Return the (x, y) coordinate for the center point of the cell that contains the specified text.  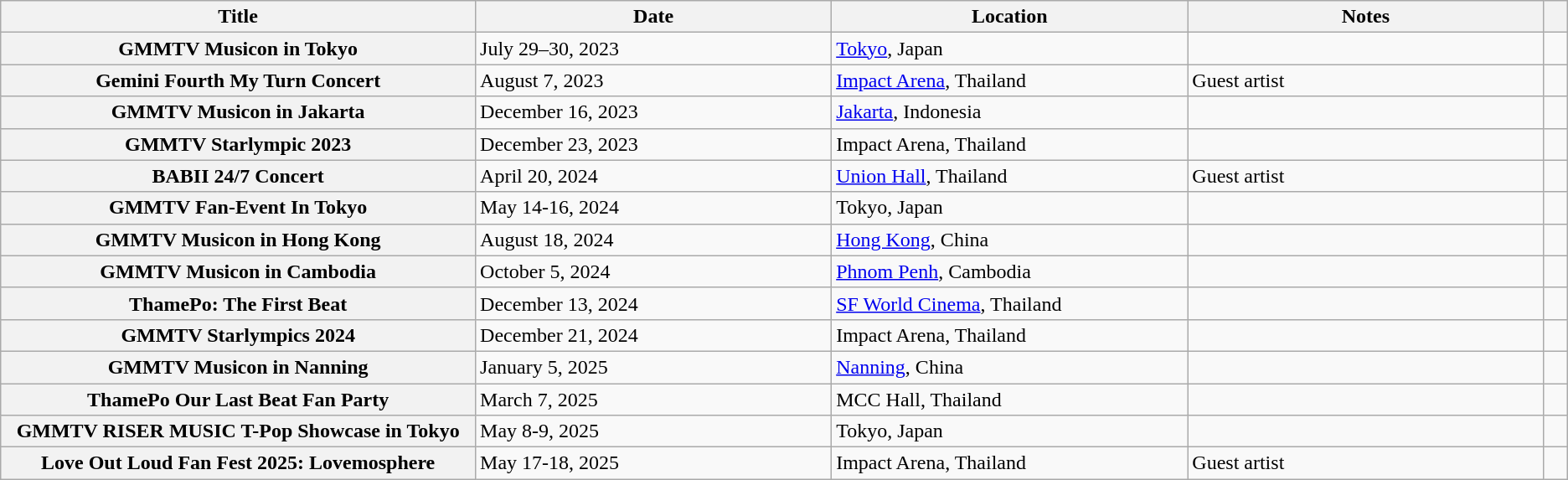
April 20, 2024 (653, 176)
Union Hall, Thailand (1010, 176)
May 14-16, 2024 (653, 208)
Nanning, China (1010, 367)
GMMTV RISER MUSIC T-Pop Showcase in Tokyo (238, 431)
December 16, 2023 (653, 112)
December 21, 2024 (653, 335)
GMMTV Fan-Event In Tokyo (238, 208)
GMMTV Starlympics 2024 (238, 335)
Location (1010, 17)
Phnom Penh, Cambodia (1010, 271)
December 23, 2023 (653, 144)
SF World Cinema, Thailand (1010, 303)
May 8-9, 2025 (653, 431)
August 7, 2023 (653, 80)
GMMTV Musicon in Cambodia (238, 271)
August 18, 2024 (653, 240)
Title (238, 17)
January 5, 2025 (653, 367)
July 29–30, 2023 (653, 49)
MCC Hall, Thailand (1010, 400)
GMMTV Musicon in Jakarta (238, 112)
GMMTV Musicon in Hong Kong (238, 240)
December 13, 2024 (653, 303)
October 5, 2024 (653, 271)
GMMTV Musicon in Tokyo (238, 49)
ThamePo Our Last Beat Fan Party (238, 400)
May 17-18, 2025 (653, 463)
Hong Kong, China (1010, 240)
ThamePo: The First Beat (238, 303)
BABII 24/7 Concert (238, 176)
GMMTV Starlympic 2023 (238, 144)
GMMTV Musicon in Nanning (238, 367)
March 7, 2025 (653, 400)
Notes (1365, 17)
Love Out Loud Fan Fest 2025: Lovemosphere (238, 463)
Jakarta, Indonesia (1010, 112)
Date (653, 17)
Gemini Fourth My Turn Concert (238, 80)
